Locate the cell with the specified text and output its [X, Y] center coordinate. 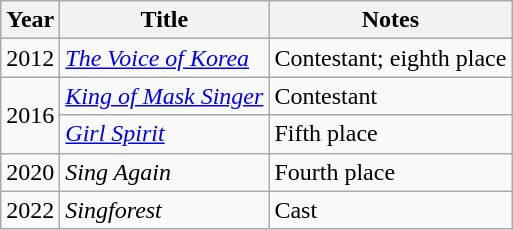
Singforest [164, 210]
2012 [30, 58]
The Voice of Korea [164, 58]
2020 [30, 172]
Contestant [390, 96]
2022 [30, 210]
Contestant; eighth place [390, 58]
Girl Spirit [164, 134]
Sing Again [164, 172]
Fourth place [390, 172]
Year [30, 20]
Title [164, 20]
Fifth place [390, 134]
King of Mask Singer [164, 96]
Cast [390, 210]
2016 [30, 115]
Notes [390, 20]
